Scan for the cell matching the given text and deliver its [x, y] coordinate at center. 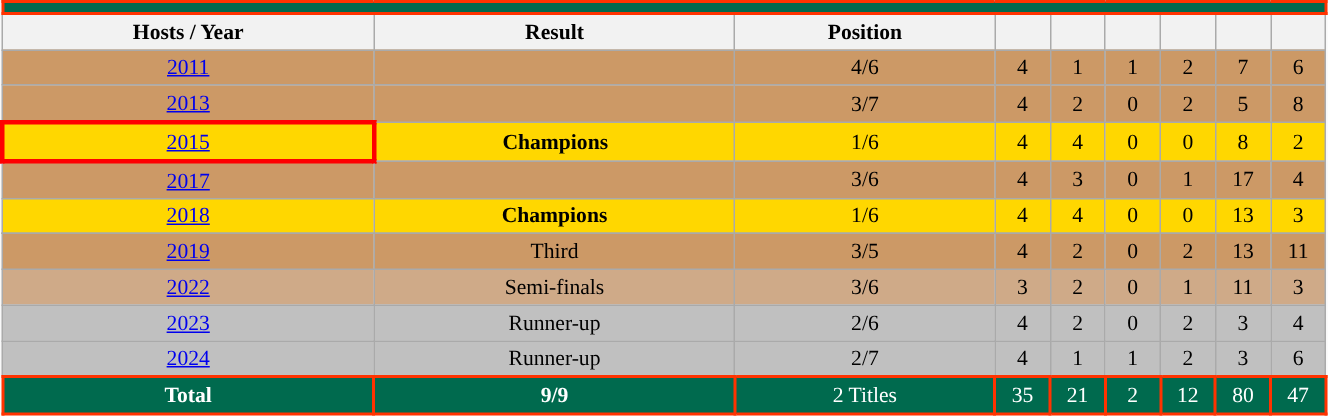
5 [1242, 104]
35 [1022, 396]
2011 [188, 68]
47 [1298, 396]
21 [1078, 396]
9/9 [554, 396]
Semi-finals [554, 288]
Position [865, 32]
2015 [188, 142]
Hosts / Year [188, 32]
7 [1242, 68]
80 [1242, 396]
2/7 [865, 359]
3/7 [865, 104]
4/6 [865, 68]
12 [1188, 396]
2018 [188, 216]
2017 [188, 180]
2013 [188, 104]
17 [1242, 180]
Total [188, 396]
2023 [188, 323]
Result [554, 32]
2/6 [865, 323]
Third [554, 252]
3/5 [865, 252]
2 Titles [865, 396]
2022 [188, 288]
2019 [188, 252]
2024 [188, 359]
